Return [x, y] of the center of cell containing provided text 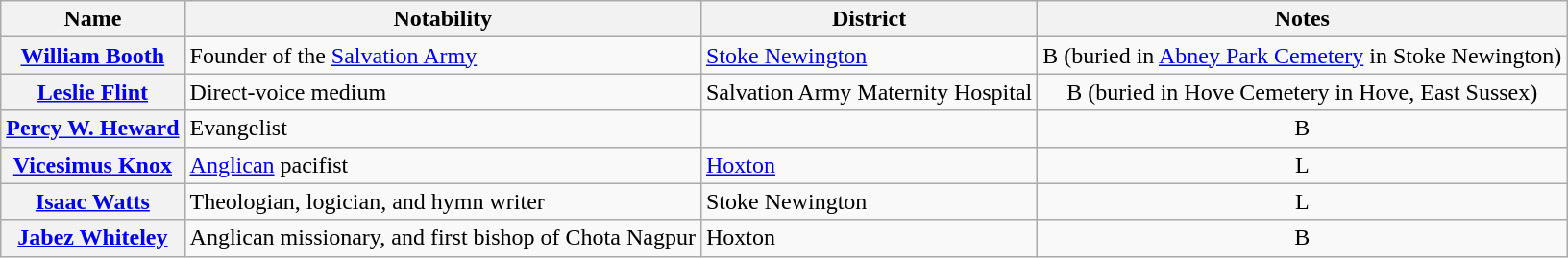
Jabez Whiteley [92, 238]
Isaac Watts [92, 201]
Anglican pacifist [442, 165]
Direct-voice medium [442, 92]
Name [92, 19]
Notability [442, 19]
Percy W. Heward [92, 129]
Vicesimus Knox [92, 165]
Salvation Army Maternity Hospital [869, 92]
B (buried in Abney Park Cemetery in Stoke Newington) [1303, 56]
Anglican missionary, and first bishop of Chota Nagpur [442, 238]
William Booth [92, 56]
Leslie Flint [92, 92]
B (buried in Hove Cemetery in Hove, East Sussex) [1303, 92]
District [869, 19]
Theologian, logician, and hymn writer [442, 201]
Evangelist [442, 129]
Notes [1303, 19]
Founder of the Salvation Army [442, 56]
